Return [X, Y] of the center of cell containing provided text 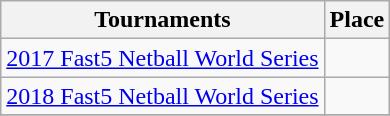
Place [357, 20]
2018 Fast5 Netball World Series [162, 96]
2017 Fast5 Netball World Series [162, 58]
Tournaments [162, 20]
